Detect which cell encompasses the target text, then output its (x, y) center coordinate. 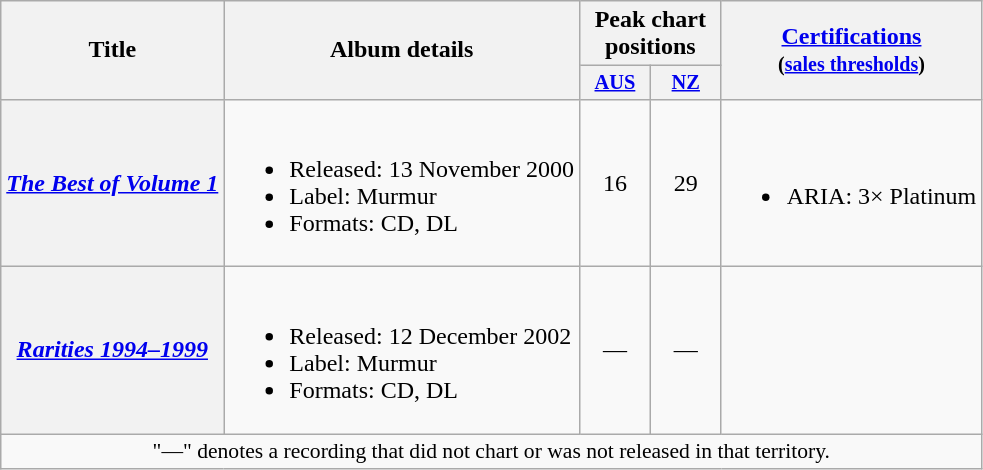
ARIA: 3× Platinum (852, 182)
AUS (614, 83)
NZ (686, 83)
Released: 12 December 2002Label: MurmurFormats: CD, DL (402, 350)
29 (686, 182)
Released: 13 November 2000Label: MurmurFormats: CD, DL (402, 182)
16 (614, 182)
"—" denotes a recording that did not chart or was not released in that territory. (492, 452)
The Best of Volume 1 (112, 182)
Peak chart positions (650, 34)
Album details (402, 50)
Certifications(sales thresholds) (852, 50)
Title (112, 50)
Rarities 1994–1999 (112, 350)
